From the cell containing the given text, extract its center point as [x, y] coordinate. 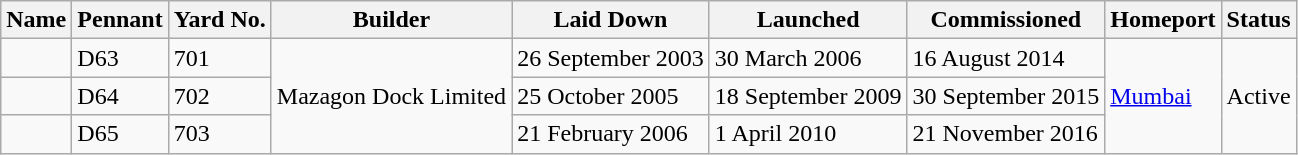
18 September 2009 [808, 96]
701 [220, 58]
Yard No. [220, 20]
Active [1258, 96]
25 October 2005 [611, 96]
D64 [120, 96]
1 April 2010 [808, 134]
Name [36, 20]
D65 [120, 134]
30 March 2006 [808, 58]
Pennant [120, 20]
Mazagon Dock Limited [391, 96]
Mumbai [1163, 96]
Status [1258, 20]
Commissioned [1006, 20]
Launched [808, 20]
703 [220, 134]
16 August 2014 [1006, 58]
26 September 2003 [611, 58]
D63 [120, 58]
Laid Down [611, 20]
21 February 2006 [611, 134]
21 November 2016 [1006, 134]
702 [220, 96]
30 September 2015 [1006, 96]
Builder [391, 20]
Homeport [1163, 20]
